Identify which cell holds the provided text, then report its [x, y] central coordinate. 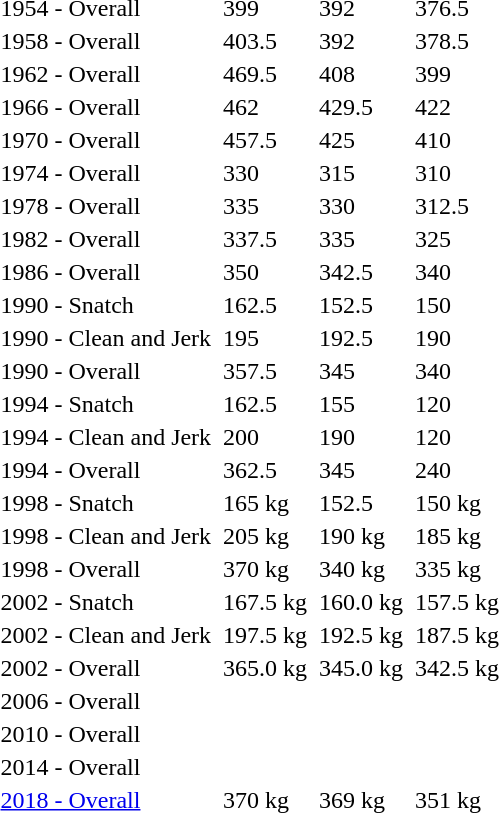
408 [362, 74]
165 kg [266, 503]
425 [362, 140]
192.5 kg [362, 635]
195 [266, 338]
469.5 [266, 74]
197.5 kg [266, 635]
457.5 [266, 140]
340 kg [362, 569]
192.5 [362, 338]
342.5 [362, 272]
357.5 [266, 371]
205 kg [266, 536]
345.0 kg [362, 668]
429.5 [362, 107]
200 [266, 437]
462 [266, 107]
167.5 kg [266, 602]
392 [362, 41]
190 kg [362, 536]
350 [266, 272]
365.0 kg [266, 668]
315 [362, 173]
403.5 [266, 41]
370 kg [266, 569]
362.5 [266, 470]
337.5 [266, 239]
190 [362, 437]
155 [362, 404]
160.0 kg [362, 602]
